Locate the cell with the specified text and output its [X, Y] center coordinate. 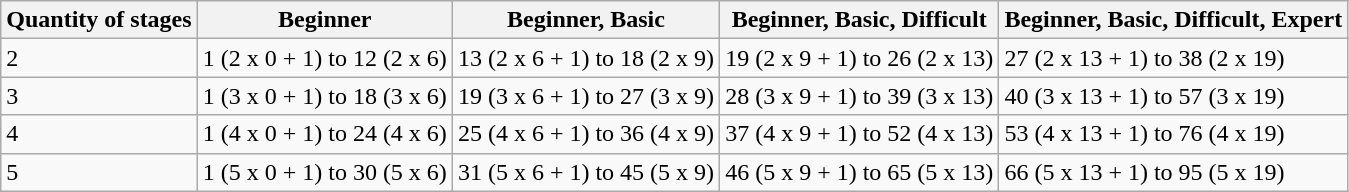
53 (4 x 13 + 1) to 76 (4 x 19) [1174, 134]
31 (5 x 6 + 1) to 45 (5 x 9) [586, 172]
3 [99, 96]
Beginner, Basic [586, 20]
1 (4 x 0 + 1) to 24 (4 x 6) [324, 134]
1 (5 x 0 + 1) to 30 (5 x 6) [324, 172]
Beginner, Basic, Difficult [860, 20]
40 (3 x 13 + 1) to 57 (3 x 19) [1174, 96]
46 (5 x 9 + 1) to 65 (5 x 13) [860, 172]
66 (5 x 13 + 1) to 95 (5 x 19) [1174, 172]
13 (2 x 6 + 1) to 18 (2 x 9) [586, 58]
19 (2 x 9 + 1) to 26 (2 x 13) [860, 58]
Beginner, Basic, Difficult, Expert [1174, 20]
Quantity of stages [99, 20]
4 [99, 134]
2 [99, 58]
1 (2 x 0 + 1) to 12 (2 x 6) [324, 58]
27 (2 x 13 + 1) to 38 (2 x 19) [1174, 58]
25 (4 x 6 + 1) to 36 (4 x 9) [586, 134]
19 (3 x 6 + 1) to 27 (3 x 9) [586, 96]
5 [99, 172]
1 (3 x 0 + 1) to 18 (3 x 6) [324, 96]
28 (3 x 9 + 1) to 39 (3 x 13) [860, 96]
Beginner [324, 20]
37 (4 x 9 + 1) to 52 (4 x 13) [860, 134]
